Detect which cell encompasses the target text, then output its [X, Y] center coordinate. 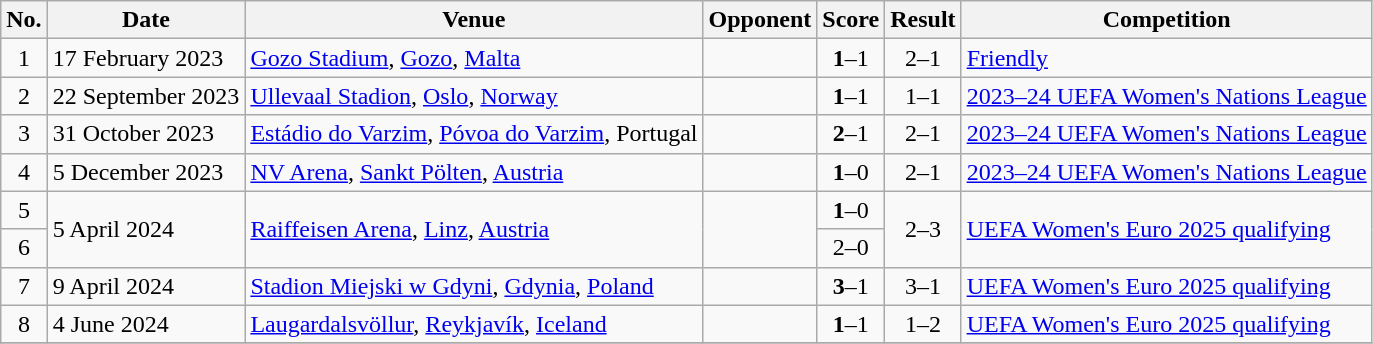
5 December 2023 [146, 172]
2–3 [923, 229]
4 [24, 172]
1 [24, 58]
2–0 [851, 248]
Ullevaal Stadion, Oslo, Norway [474, 96]
2 [24, 96]
9 April 2024 [146, 286]
Venue [474, 20]
Estádio do Varzim, Póvoa do Varzim, Portugal [474, 134]
3 [24, 134]
5 [24, 210]
No. [24, 20]
NV Arena, Sankt Pölten, Austria [474, 172]
Score [851, 20]
17 February 2023 [146, 58]
Date [146, 20]
Stadion Miejski w Gdyni, Gdynia, Poland [474, 286]
4 June 2024 [146, 324]
Raiffeisen Arena, Linz, Austria [474, 229]
Competition [1166, 20]
8 [24, 324]
Result [923, 20]
6 [24, 248]
5 April 2024 [146, 229]
Friendly [1166, 58]
7 [24, 286]
31 October 2023 [146, 134]
Gozo Stadium, Gozo, Malta [474, 58]
1–2 [923, 324]
22 September 2023 [146, 96]
Opponent [760, 20]
Laugardalsvöllur, Reykjavík, Iceland [474, 324]
